From the cell containing the given text, extract its center point as (X, Y) coordinate. 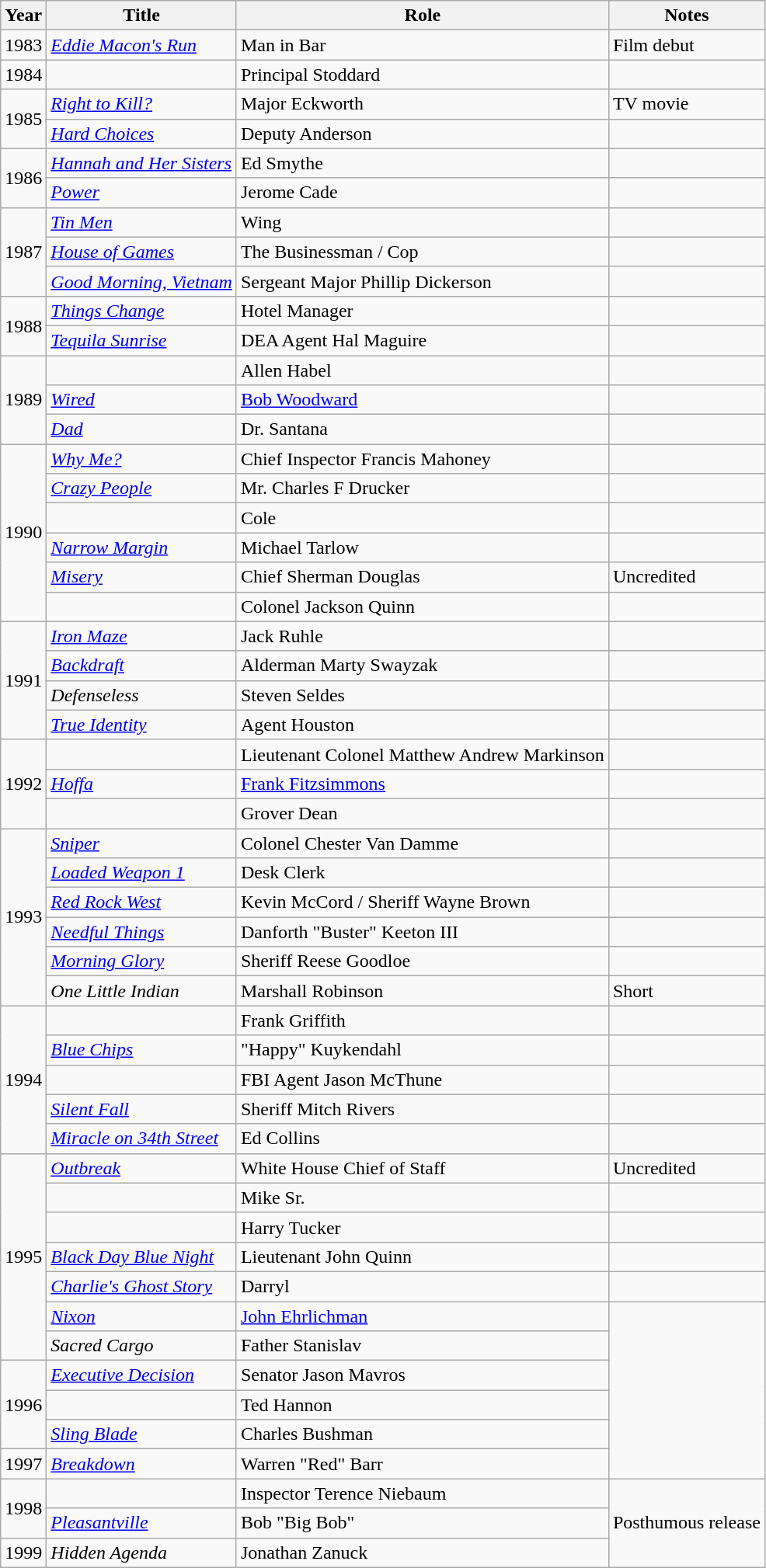
1996 (23, 1405)
Hotel Manager (423, 311)
1995 (23, 1257)
Charles Bushman (423, 1434)
1999 (23, 1552)
Executive Decision (141, 1375)
True Identity (141, 725)
Jack Ruhle (423, 636)
Eddie Macon's Run (141, 45)
Tin Men (141, 222)
Nixon (141, 1316)
Alderman Marty Swayzak (423, 666)
Right to Kill? (141, 104)
Lieutenant John Quinn (423, 1257)
Sling Blade (141, 1434)
Hannah and Her Sisters (141, 163)
Sheriff Mitch Rivers (423, 1109)
Role (423, 16)
Short (687, 991)
Narrow Margin (141, 548)
Film debut (687, 45)
Frank Griffith (423, 1020)
1988 (23, 325)
Posthumous release (687, 1523)
Inspector Terence Niebaum (423, 1493)
FBI Agent Jason McThune (423, 1080)
Dr. Santana (423, 429)
Agent Houston (423, 725)
1997 (23, 1464)
Charlie's Ghost Story (141, 1286)
Jonathan Zanuck (423, 1552)
Warren "Red" Barr (423, 1464)
"Happy" Kuykendahl (423, 1050)
Defenseless (141, 695)
1984 (23, 75)
Crazy People (141, 488)
Red Rock West (141, 902)
Sacred Cargo (141, 1346)
The Businessman / Cop (423, 252)
Wired (141, 400)
Title (141, 16)
Good Morning, Vietnam (141, 281)
Danforth "Buster" Keeton III (423, 932)
Blue Chips (141, 1050)
Morning Glory (141, 961)
Hoffa (141, 784)
One Little Indian (141, 991)
1985 (23, 119)
John Ehrlichman (423, 1316)
Silent Fall (141, 1109)
Major Eckworth (423, 104)
Bob "Big Bob" (423, 1523)
Why Me? (141, 459)
Notes (687, 16)
1992 (23, 784)
1986 (23, 178)
Frank Fitzsimmons (423, 784)
Chief Sherman Douglas (423, 577)
Miracle on 34th Street (141, 1139)
DEA Agent Hal Maguire (423, 340)
Darryl (423, 1286)
1983 (23, 45)
Lieutenant Colonel Matthew Andrew Markinson (423, 754)
Things Change (141, 311)
Ed Smythe (423, 163)
Michael Tarlow (423, 548)
Ed Collins (423, 1139)
Principal Stoddard (423, 75)
Outbreak (141, 1168)
House of Games (141, 252)
Mike Sr. (423, 1198)
Senator Jason Mavros (423, 1375)
Colonel Chester Van Damme (423, 843)
Misery (141, 577)
Grover Dean (423, 813)
Tequila Sunrise (141, 340)
Hidden Agenda (141, 1552)
1994 (23, 1080)
Chief Inspector Francis Mahoney (423, 459)
Loaded Weapon 1 (141, 873)
1989 (23, 400)
Dad (141, 429)
1987 (23, 252)
Kevin McCord / Sheriff Wayne Brown (423, 902)
Ted Hannon (423, 1405)
Allen Habel (423, 370)
Marshall Robinson (423, 991)
Father Stanislav (423, 1346)
Steven Seldes (423, 695)
Harry Tucker (423, 1227)
Wing (423, 222)
1993 (23, 916)
Hard Choices (141, 134)
Iron Maze (141, 636)
Cole (423, 518)
Black Day Blue Night (141, 1257)
Breakdown (141, 1464)
1990 (23, 533)
1998 (23, 1508)
Jerome Cade (423, 193)
Sergeant Major Phillip Dickerson (423, 281)
White House Chief of Staff (423, 1168)
Pleasantville (141, 1523)
TV movie (687, 104)
Man in Bar (423, 45)
Needful Things (141, 932)
Year (23, 16)
1991 (23, 680)
Power (141, 193)
Sheriff Reese Goodloe (423, 961)
Sniper (141, 843)
Deputy Anderson (423, 134)
Bob Woodward (423, 400)
Backdraft (141, 666)
Desk Clerk (423, 873)
Colonel Jackson Quinn (423, 607)
Mr. Charles F Drucker (423, 488)
